Output the [X, Y] coordinate of the center of the cell containing the given text.  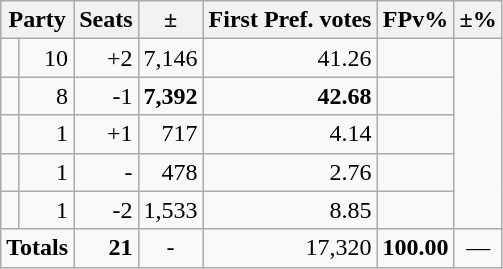
Totals [38, 248]
-2 [106, 210]
Seats [106, 20]
8.85 [290, 210]
FPv% [416, 20]
7,392 [170, 96]
21 [106, 248]
+1 [106, 134]
717 [170, 134]
-1 [106, 96]
7,146 [170, 58]
+2 [106, 58]
100.00 [416, 248]
— [478, 248]
Party [38, 20]
8 [46, 96]
4.14 [290, 134]
10 [46, 58]
First Pref. votes [290, 20]
2.76 [290, 172]
42.68 [290, 96]
41.26 [290, 58]
478 [170, 172]
1,533 [170, 210]
±% [478, 20]
17,320 [290, 248]
± [170, 20]
